Return (x, y) of the center of cell containing provided text 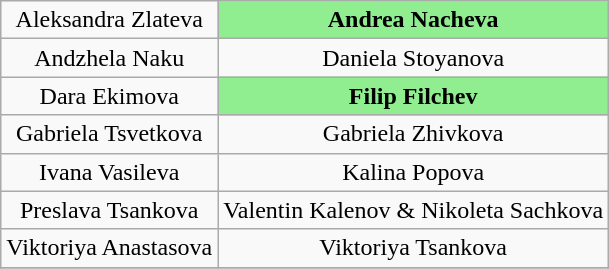
Kalina Popova (414, 172)
Valentin Kalenov & Nikoleta Sachkova (414, 210)
Gabriela Tsvetkova (110, 134)
Aleksandra Zlateva (110, 20)
Preslava Tsankova (110, 210)
Gabriela Zhivkova (414, 134)
Daniela Stoyanova (414, 58)
Andzhela Naku (110, 58)
Filip Filchev (414, 96)
Viktoriya Anastasova (110, 248)
Andrea Nacheva (414, 20)
Ivana Vasileva (110, 172)
Dara Ekimova (110, 96)
Viktoriya Tsankova (414, 248)
